Pinpoint the cell where the given text exists, returning its (X, Y) midpoint coordinate. 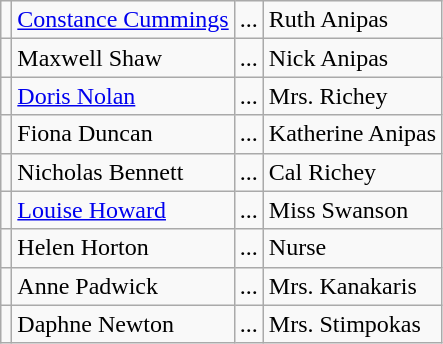
Katherine Anipas (352, 134)
Mrs. Kanakaris (352, 286)
Nick Anipas (352, 58)
Constance Cummings (123, 20)
Cal Richey (352, 172)
Nicholas Bennett (123, 172)
Nurse (352, 248)
Doris Nolan (123, 96)
Daphne Newton (123, 324)
Miss Swanson (352, 210)
Helen Horton (123, 248)
Maxwell Shaw (123, 58)
Fiona Duncan (123, 134)
Mrs. Stimpokas (352, 324)
Mrs. Richey (352, 96)
Ruth Anipas (352, 20)
Louise Howard (123, 210)
Anne Padwick (123, 286)
